Return [X, Y] of the center of cell containing provided text 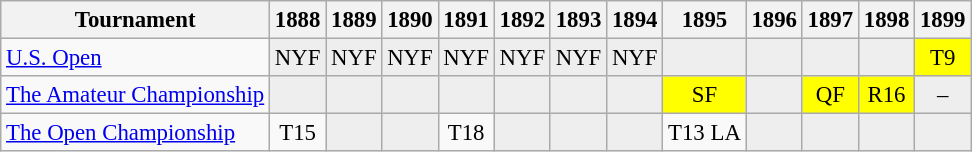
U.S. Open [136, 58]
1893 [578, 20]
1889 [354, 20]
1899 [943, 20]
1897 [830, 20]
1888 [298, 20]
1890 [410, 20]
T18 [466, 133]
1895 [704, 20]
1891 [466, 20]
The Open Championship [136, 133]
T15 [298, 133]
T9 [943, 58]
The Amateur Championship [136, 95]
Tournament [136, 20]
QF [830, 95]
1894 [635, 20]
1898 [886, 20]
R16 [886, 95]
1892 [522, 20]
– [943, 95]
T13 LA [704, 133]
1896 [774, 20]
SF [704, 95]
